Capture the cell that displays the provided text and extract its (X, Y) central coordinate. 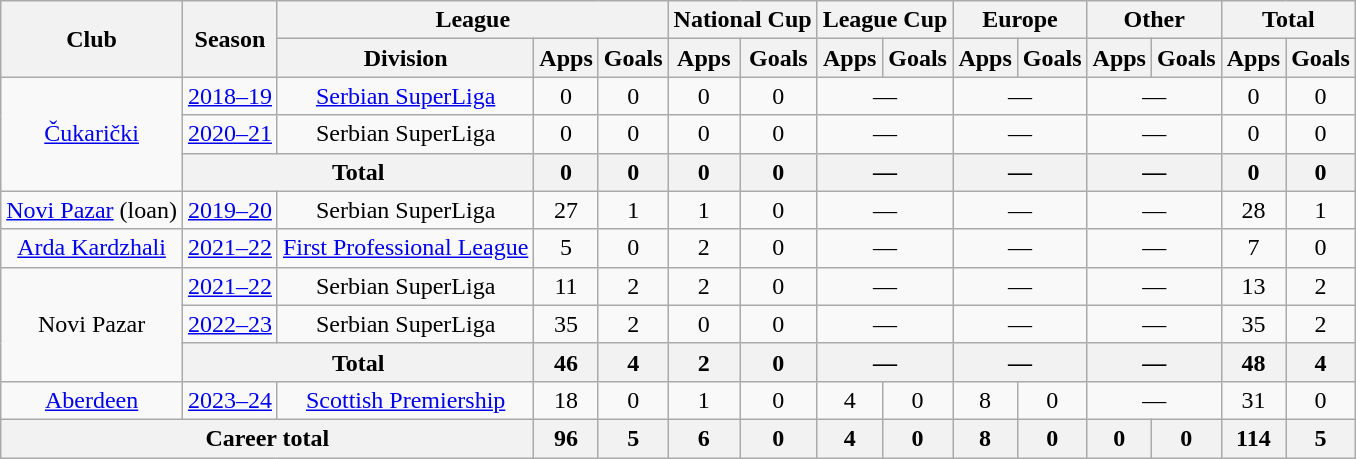
7 (1253, 248)
2022–23 (230, 324)
2023–24 (230, 400)
2018–19 (230, 96)
Europe (1020, 20)
Division (405, 58)
6 (704, 438)
2019–20 (230, 210)
Scottish Premiership (405, 400)
First Professional League (405, 248)
Aberdeen (92, 400)
28 (1253, 210)
31 (1253, 400)
Arda Kardzhali (92, 248)
11 (566, 286)
48 (1253, 362)
18 (566, 400)
96 (566, 438)
2020–21 (230, 134)
Other (1154, 20)
Career total (268, 438)
46 (566, 362)
27 (566, 210)
National Cup (742, 20)
League (472, 20)
13 (1253, 286)
League Cup (885, 20)
Čukarički (92, 134)
Club (92, 39)
Novi Pazar (92, 324)
114 (1253, 438)
Season (230, 39)
Novi Pazar (loan) (92, 210)
